Scan for the cell matching the given text and deliver its (X, Y) coordinate at center. 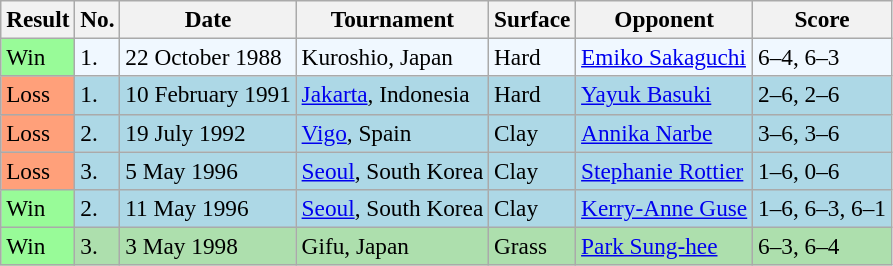
6–3, 6–4 (822, 246)
1–6, 0–6 (822, 170)
Gifu, Japan (392, 246)
Annika Narbe (664, 133)
1–6, 6–3, 6–1 (822, 208)
Emiko Sakaguchi (664, 57)
Result (38, 19)
Kerry-Anne Guse (664, 208)
Grass (532, 246)
Vigo, Spain (392, 133)
10 February 1991 (208, 95)
Opponent (664, 19)
Park Sung-hee (664, 246)
Tournament (392, 19)
Date (208, 19)
19 July 1992 (208, 133)
3–6, 3–6 (822, 133)
22 October 1988 (208, 57)
Surface (532, 19)
Stephanie Rottier (664, 170)
No. (98, 19)
11 May 1996 (208, 208)
2–6, 2–6 (822, 95)
6–4, 6–3 (822, 57)
Score (822, 19)
Jakarta, Indonesia (392, 95)
3 May 1998 (208, 246)
5 May 1996 (208, 170)
Yayuk Basuki (664, 95)
Kuroshio, Japan (392, 57)
